Determine the [X, Y] coordinate at the center of the cell enclosing the given text.  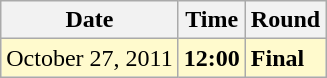
Round [285, 20]
Time [212, 20]
Date [90, 20]
Final [285, 58]
12:00 [212, 58]
October 27, 2011 [90, 58]
